Identify which cell holds the provided text, then report its (x, y) central coordinate. 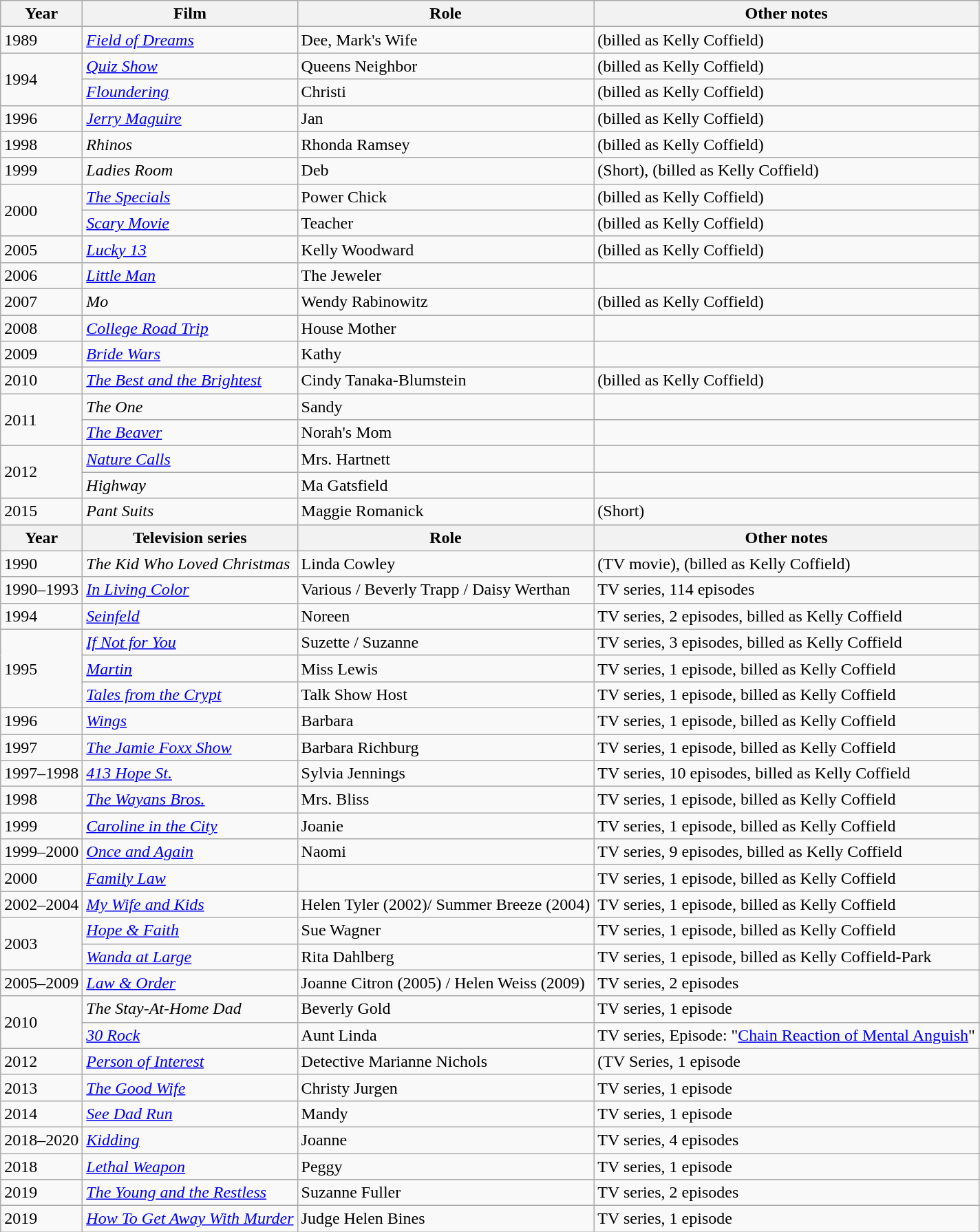
(Short), (billed as Kelly Coffield) (786, 171)
TV series, 3 episodes, billed as Kelly Coffield (786, 642)
Tales from the Crypt (190, 694)
Christi (446, 92)
Joanne Citron (2005) / Helen Weiss (2009) (446, 983)
1997–1998 (41, 774)
30 Rock (190, 1035)
Suzanne Fuller (446, 1193)
Scary Movie (190, 223)
Lethal Weapon (190, 1167)
Kathy (446, 354)
Wanda at Large (190, 957)
Ma Gatsfield (446, 485)
2011 (41, 420)
Wendy Rabinowitz (446, 301)
College Road Trip (190, 328)
(Short) (786, 511)
Aunt Linda (446, 1035)
Christy Jurgen (446, 1087)
Deb (446, 171)
See Dad Run (190, 1114)
Highway (190, 485)
1989 (41, 40)
Pant Suits (190, 511)
Jan (446, 118)
Dee, Mark's Wife (446, 40)
2007 (41, 301)
2002–2004 (41, 904)
Helen Tyler (2002)/ Summer Breeze (2004) (446, 904)
Caroline in the City (190, 826)
Judge Helen Bines (446, 1219)
2005–2009 (41, 983)
Wings (190, 721)
2005 (41, 249)
Nature Calls (190, 459)
Family Law (190, 878)
2018–2020 (41, 1140)
Teacher (446, 223)
1990–1993 (41, 590)
TV series, 2 episodes, billed as Kelly Coffield (786, 616)
The One (190, 407)
Field of Dreams (190, 40)
Miss Lewis (446, 668)
Power Chick (446, 197)
Jerry Maguire (190, 118)
Detective Marianne Nichols (446, 1061)
Film (190, 14)
Person of Interest (190, 1061)
2014 (41, 1114)
Rhonda Ramsey (446, 145)
House Mother (446, 328)
Mrs. Hartnett (446, 459)
Mandy (446, 1114)
How To Get Away With Murder (190, 1219)
Suzette / Suzanne (446, 642)
Mo (190, 301)
Lucky 13 (190, 249)
Barbara (446, 721)
Linda Cowley (446, 564)
1997 (41, 747)
(TV movie), (billed as Kelly Coffield) (786, 564)
1990 (41, 564)
Maggie Romanick (446, 511)
In Living Color (190, 590)
2008 (41, 328)
Kelly Woodward (446, 249)
Rita Dahlberg (446, 957)
My Wife and Kids (190, 904)
The Jeweler (446, 275)
TV series, 114 episodes (786, 590)
Sandy (446, 407)
2015 (41, 511)
2003 (41, 944)
The Best and the Brightest (190, 381)
Naomi (446, 852)
Television series (190, 538)
The Wayans Bros. (190, 800)
1995 (41, 668)
Sue Wagner (446, 931)
Joanne (446, 1140)
Peggy (446, 1167)
The Specials (190, 197)
2009 (41, 354)
2018 (41, 1167)
Sylvia Jennings (446, 774)
Cindy Tanaka-Blumstein (446, 381)
Kidding (190, 1140)
Martin (190, 668)
Floundering (190, 92)
TV series, Episode: "Chain Reaction of Mental Anguish" (786, 1035)
TV series, 4 episodes (786, 1140)
Mrs. Bliss (446, 800)
Rhinos (190, 145)
Hope & Faith (190, 931)
Queens Neighbor (446, 66)
Beverly Gold (446, 1009)
Bride Wars (190, 354)
Seinfeld (190, 616)
Joanie (446, 826)
TV series, 1 episode, billed as Kelly Coffield-Park (786, 957)
413 Hope St. (190, 774)
TV series, 9 episodes, billed as Kelly Coffield (786, 852)
2006 (41, 275)
If Not for You (190, 642)
Various / Beverly Trapp / Daisy Werthan (446, 590)
Law & Order (190, 983)
The Stay-At-Home Dad (190, 1009)
Talk Show Host (446, 694)
The Beaver (190, 433)
Ladies Room (190, 171)
(TV Series, 1 episode (786, 1061)
Little Man (190, 275)
The Young and the Restless (190, 1193)
Noreen (446, 616)
2013 (41, 1087)
TV series, 10 episodes, billed as Kelly Coffield (786, 774)
The Good Wife (190, 1087)
Quiz Show (190, 66)
Once and Again (190, 852)
The Kid Who Loved Christmas (190, 564)
Barbara Richburg (446, 747)
1999–2000 (41, 852)
Norah's Mom (446, 433)
The Jamie Foxx Show (190, 747)
